Return [x, y] of the center of cell containing provided text 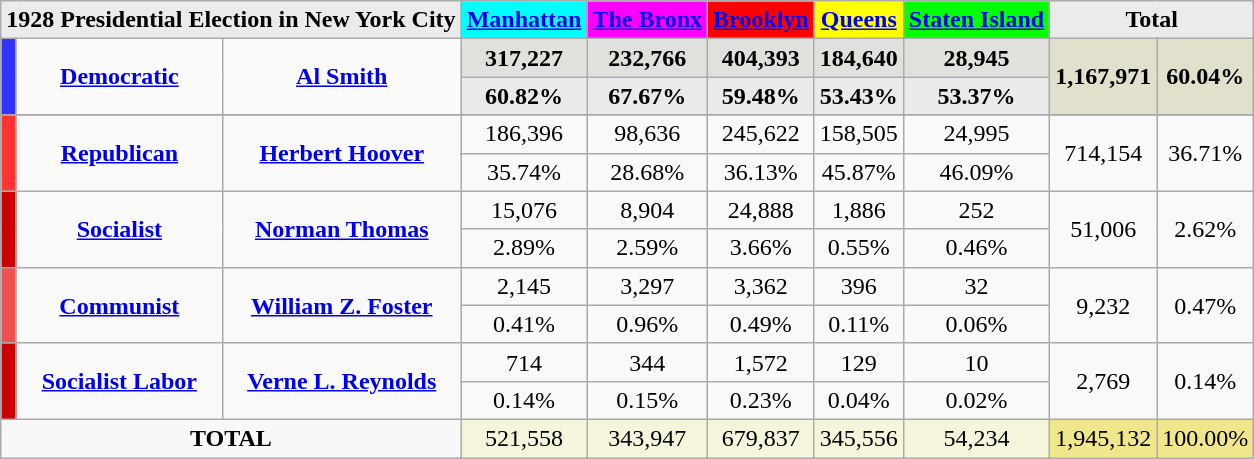
0.46% [976, 248]
1,886 [858, 210]
Queens [858, 20]
2,769 [1104, 381]
317,227 [524, 58]
343,947 [648, 438]
3,362 [762, 286]
0.04% [858, 400]
8,904 [648, 210]
2.89% [524, 248]
Socialist [119, 229]
1,167,971 [1104, 77]
404,393 [762, 58]
0.02% [976, 400]
129 [858, 362]
0.49% [762, 324]
0.11% [858, 324]
Staten Island [976, 20]
1,945,132 [1104, 438]
60.04% [1206, 77]
Herbert Hoover [342, 153]
Brooklyn [762, 20]
10 [976, 362]
24,888 [762, 210]
15,076 [524, 210]
714,154 [1104, 153]
Total [1152, 20]
100.00% [1206, 438]
245,622 [762, 134]
Republican [119, 153]
46.09% [976, 172]
TOTAL [231, 438]
714 [524, 362]
28.68% [648, 172]
67.67% [648, 96]
Democratic [119, 77]
0.15% [648, 400]
184,640 [858, 58]
98,636 [648, 134]
344 [648, 362]
0.55% [858, 248]
53.37% [976, 96]
36.13% [762, 172]
521,558 [524, 438]
59.48% [762, 96]
252 [976, 210]
William Z. Foster [342, 305]
Norman Thomas [342, 229]
Manhattan [524, 20]
The Bronx [648, 20]
32 [976, 286]
1,572 [762, 362]
36.71% [1206, 153]
0.06% [976, 324]
9,232 [1104, 305]
2,145 [524, 286]
24,995 [976, 134]
3,297 [648, 286]
Communist [119, 305]
35.74% [524, 172]
Verne L. Reynolds [342, 381]
3.66% [762, 248]
679,837 [762, 438]
2.62% [1206, 229]
0.96% [648, 324]
0.41% [524, 324]
28,945 [976, 58]
51,006 [1104, 229]
2.59% [648, 248]
53.43% [858, 96]
158,505 [858, 134]
Socialist Labor [119, 381]
60.82% [524, 96]
1928 Presidential Election in New York City [231, 20]
0.47% [1206, 305]
0.23% [762, 400]
232,766 [648, 58]
396 [858, 286]
Al Smith [342, 77]
45.87% [858, 172]
54,234 [976, 438]
186,396 [524, 134]
345,556 [858, 438]
